Output the [x, y] coordinate of the center of the cell containing the given text.  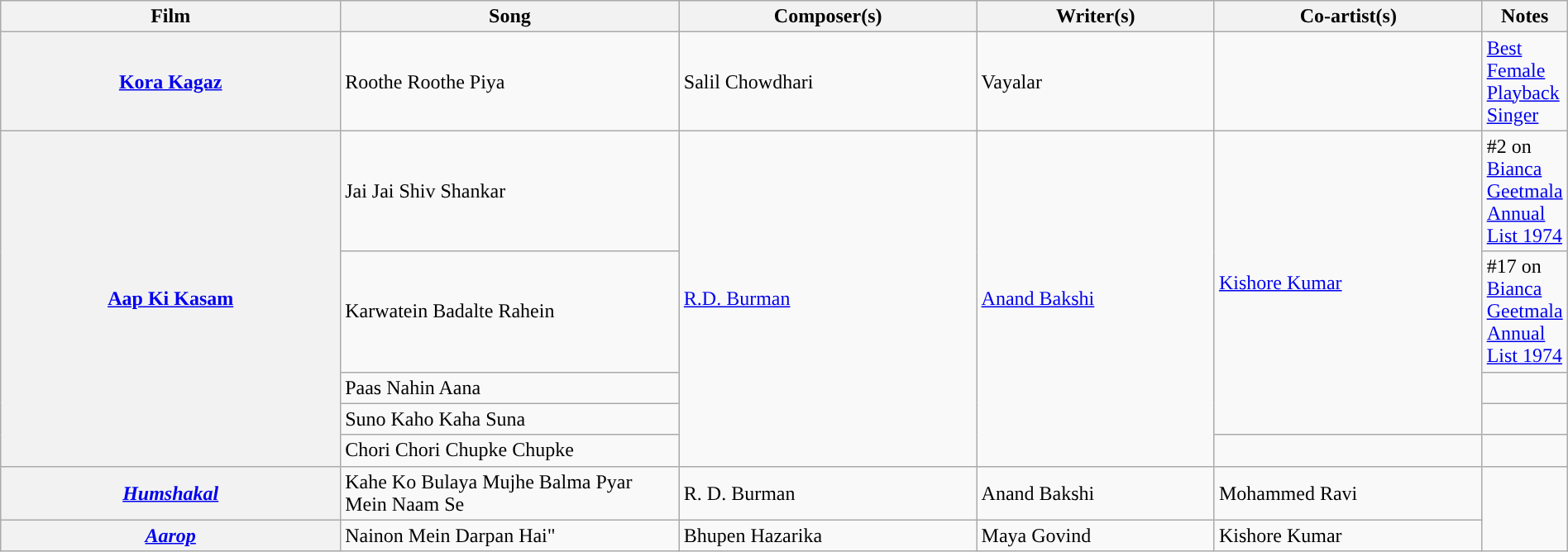
#2 on Bianca Geetmala Annual List 1974 [1525, 191]
Suno Kaho Kaha Suna [510, 419]
Mohammed Ravi [1348, 493]
Film [170, 17]
Jai Jai Shiv Shankar [510, 191]
Song [510, 17]
Salil Chowdhari [828, 81]
Aap Ki Kasam [170, 298]
Karwatein Badalte Rahein [510, 312]
Kahe Ko Bulaya Mujhe Balma Pyar Mein Naam Se [510, 493]
Vayalar [1095, 81]
Chori Chori Chupke Chupke [510, 450]
Maya Govind [1095, 535]
R. D. Burman [828, 493]
Roothe Roothe Piya [510, 81]
Humshakal [170, 493]
#17 on Bianca Geetmala Annual List 1974 [1525, 312]
Bhupen Hazarika [828, 535]
Composer(s) [828, 17]
Writer(s) [1095, 17]
R.D. Burman [828, 298]
Aarop [170, 535]
Kora Kagaz [170, 81]
Nainon Mein Darpan Hai" [510, 535]
Co-artist(s) [1348, 17]
Best Female Playback Singer [1525, 81]
Notes [1525, 17]
Paas Nahin Aana [510, 388]
